Output the [X, Y] coordinate of the center of the cell containing the given text.  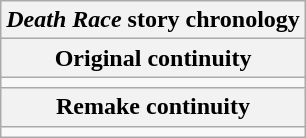
Remake continuity [154, 107]
Death Race story chronology [154, 20]
Original continuity [154, 58]
